Capture the cell that displays the provided text and extract its [X, Y] central coordinate. 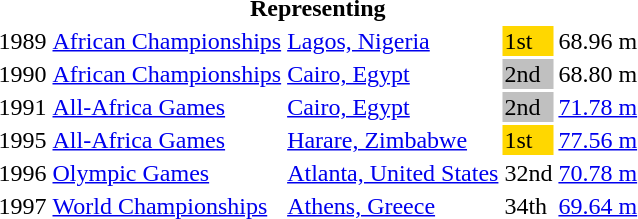
Harare, Zimbabwe [393, 140]
Atlanta, United States [393, 173]
Olympic Games [167, 173]
32nd [528, 173]
Lagos, Nigeria [393, 41]
